From the cell containing the given text, extract its center point as (x, y) coordinate. 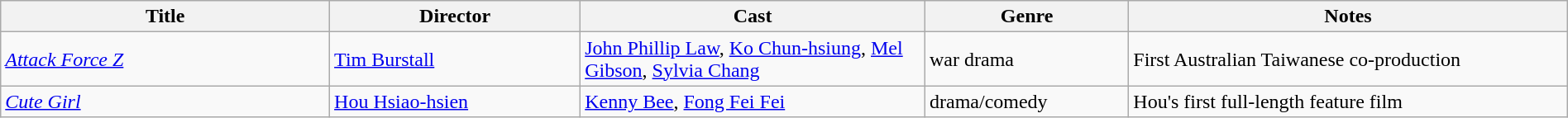
John Phillip Law, Ko Chun-hsiung, Mel Gibson, Sylvia Chang (753, 59)
Notes (1348, 17)
Genre (1026, 17)
Tim Burstall (455, 59)
Title (165, 17)
Cast (753, 17)
Director (455, 17)
Hou's first full-length feature film (1348, 101)
First Australian Taiwanese co-production (1348, 59)
Attack Force Z (165, 59)
Cute Girl (165, 101)
drama/comedy (1026, 101)
war drama (1026, 59)
Hou Hsiao-hsien (455, 101)
Kenny Bee, Fong Fei Fei (753, 101)
